Determine the (X, Y) coordinate at the center of the cell enclosing the given text.  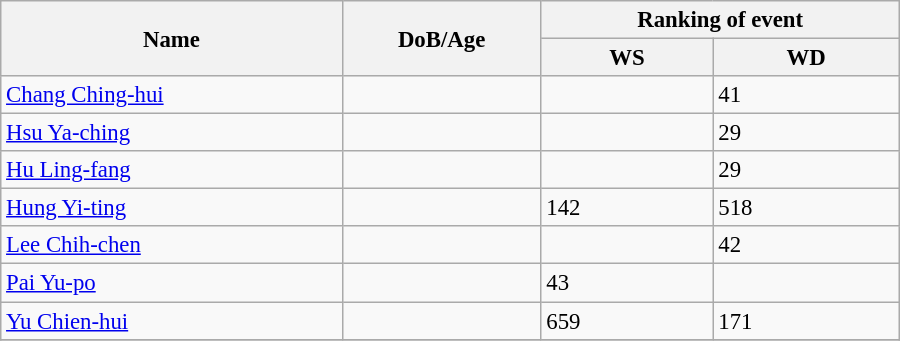
DoB/Age (442, 38)
518 (806, 208)
Name (172, 38)
42 (806, 245)
Pai Yu-po (172, 283)
171 (806, 321)
WD (806, 58)
659 (627, 321)
Yu Chien-hui (172, 321)
142 (627, 208)
43 (627, 283)
Chang Ching-hui (172, 95)
WS (627, 58)
41 (806, 95)
Hu Ling-fang (172, 170)
Ranking of event (720, 20)
Hsu Ya-ching (172, 133)
Hung Yi-ting (172, 208)
Lee Chih-chen (172, 245)
